Provide the [x, y] coordinate of the cell's center where the given text is located.  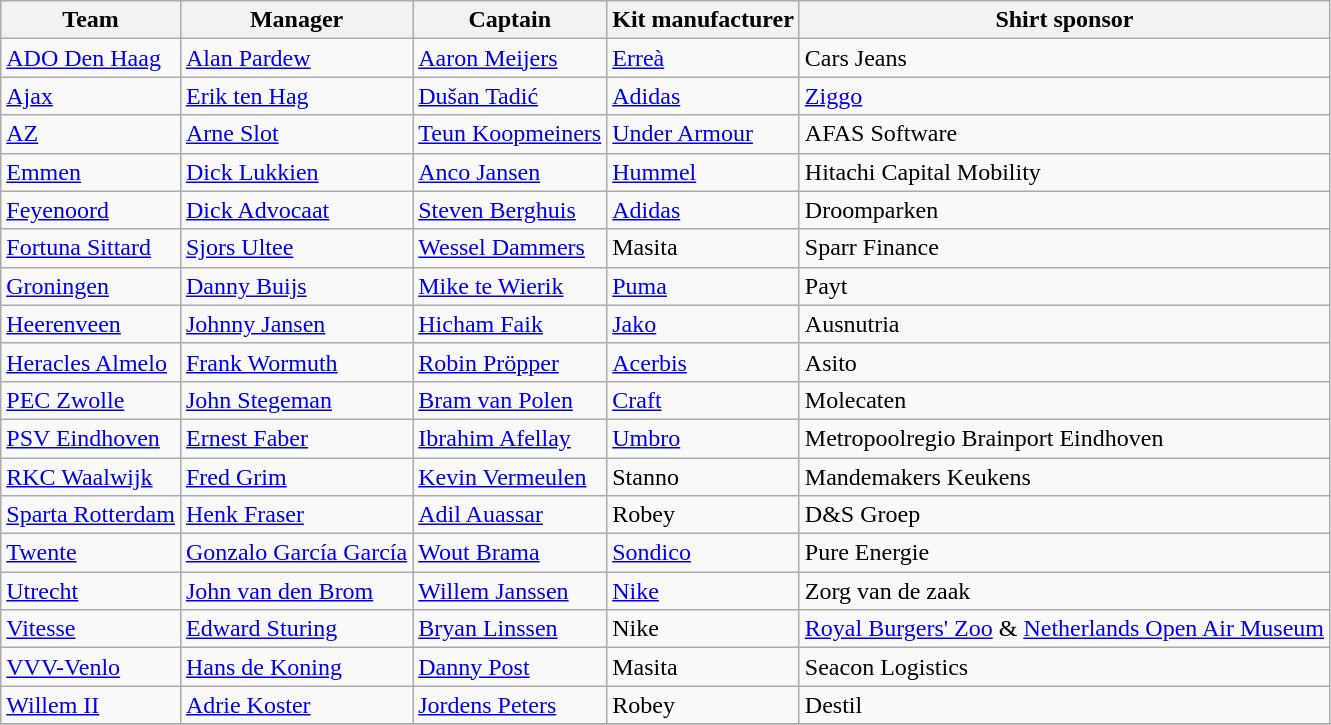
Sparta Rotterdam [91, 515]
Cars Jeans [1064, 58]
Sjors Ultee [296, 248]
AZ [91, 134]
Ibrahim Afellay [510, 438]
Dick Lukkien [296, 172]
Arne Slot [296, 134]
Aaron Meijers [510, 58]
Teun Koopmeiners [510, 134]
Acerbis [704, 362]
Twente [91, 553]
ADO Den Haag [91, 58]
Willem II [91, 705]
Ziggo [1064, 96]
D&S Groep [1064, 515]
Gonzalo García García [296, 553]
Edward Sturing [296, 629]
Zorg van de zaak [1064, 591]
RKC Waalwijk [91, 477]
Johnny Jansen [296, 324]
Pure Energie [1064, 553]
Groningen [91, 286]
Kevin Vermeulen [510, 477]
Puma [704, 286]
Steven Berghuis [510, 210]
Dušan Tadić [510, 96]
Destil [1064, 705]
Jako [704, 324]
Fortuna Sittard [91, 248]
Danny Buijs [296, 286]
Sondico [704, 553]
Wessel Dammers [510, 248]
Shirt sponsor [1064, 20]
Asito [1064, 362]
Adil Auassar [510, 515]
Royal Burgers' Zoo & Netherlands Open Air Museum [1064, 629]
Erik ten Hag [296, 96]
Heerenveen [91, 324]
Ajax [91, 96]
Hummel [704, 172]
Bryan Linssen [510, 629]
Vitesse [91, 629]
Dick Advocaat [296, 210]
Ausnutria [1064, 324]
Molecaten [1064, 400]
Erreà [704, 58]
Team [91, 20]
Emmen [91, 172]
Droomparken [1064, 210]
Danny Post [510, 667]
Hicham Faik [510, 324]
Willem Janssen [510, 591]
Ernest Faber [296, 438]
Feyenoord [91, 210]
Jordens Peters [510, 705]
Mike te Wierik [510, 286]
Stanno [704, 477]
Mandemakers Keukens [1064, 477]
Manager [296, 20]
Kit manufacturer [704, 20]
Seacon Logistics [1064, 667]
Robin Pröpper [510, 362]
Hitachi Capital Mobility [1064, 172]
Hans de Koning [296, 667]
Anco Jansen [510, 172]
Fred Grim [296, 477]
John Stegeman [296, 400]
Alan Pardew [296, 58]
Heracles Almelo [91, 362]
Utrecht [91, 591]
Wout Brama [510, 553]
Craft [704, 400]
PEC Zwolle [91, 400]
AFAS Software [1064, 134]
Umbro [704, 438]
Captain [510, 20]
Sparr Finance [1064, 248]
Metropoolregio Brainport Eindhoven [1064, 438]
Adrie Koster [296, 705]
Bram van Polen [510, 400]
Frank Wormuth [296, 362]
Payt [1064, 286]
VVV-Venlo [91, 667]
Under Armour [704, 134]
John van den Brom [296, 591]
PSV Eindhoven [91, 438]
Henk Fraser [296, 515]
